Return [X, Y] of the center of cell containing provided text 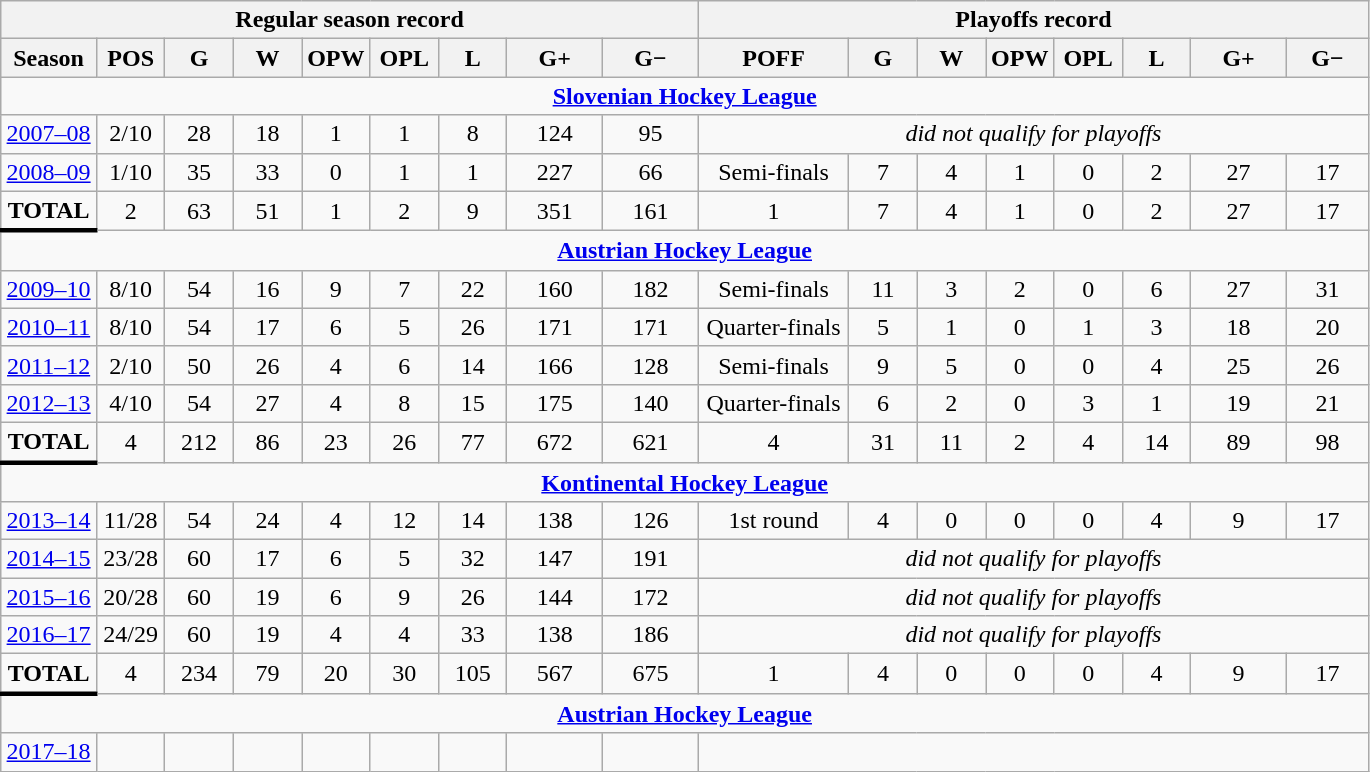
124 [555, 134]
2017–18 [49, 752]
Kontinental Hockey League [685, 482]
2016–17 [49, 635]
2013–14 [49, 521]
172 [651, 597]
2007–08 [49, 134]
567 [555, 674]
140 [651, 403]
126 [651, 521]
95 [651, 134]
2010–11 [49, 327]
144 [555, 597]
128 [651, 365]
2015–16 [49, 597]
227 [555, 172]
621 [651, 442]
2009–10 [49, 289]
4/10 [130, 403]
98 [1327, 442]
147 [555, 559]
89 [1239, 442]
186 [651, 635]
105 [472, 674]
Playoffs record [1033, 20]
2011–12 [49, 365]
182 [651, 289]
2012–13 [49, 403]
24/29 [130, 635]
30 [404, 674]
161 [651, 211]
79 [267, 674]
1/10 [130, 172]
POFF [773, 58]
77 [472, 442]
25 [1239, 365]
32 [472, 559]
22 [472, 289]
212 [199, 442]
35 [199, 172]
15 [472, 403]
66 [651, 172]
20/28 [130, 597]
Season [49, 58]
234 [199, 674]
23 [336, 442]
672 [555, 442]
50 [199, 365]
24 [267, 521]
675 [651, 674]
23/28 [130, 559]
160 [555, 289]
191 [651, 559]
21 [1327, 403]
2008–09 [49, 172]
1st round [773, 521]
2014–15 [49, 559]
16 [267, 289]
28 [199, 134]
Regular season record [350, 20]
175 [555, 403]
POS [130, 58]
63 [199, 211]
12 [404, 521]
86 [267, 442]
51 [267, 211]
11/28 [130, 521]
166 [555, 365]
351 [555, 211]
Slovenian Hockey League [685, 96]
